Identify which cell holds the provided text, then report its (x, y) central coordinate. 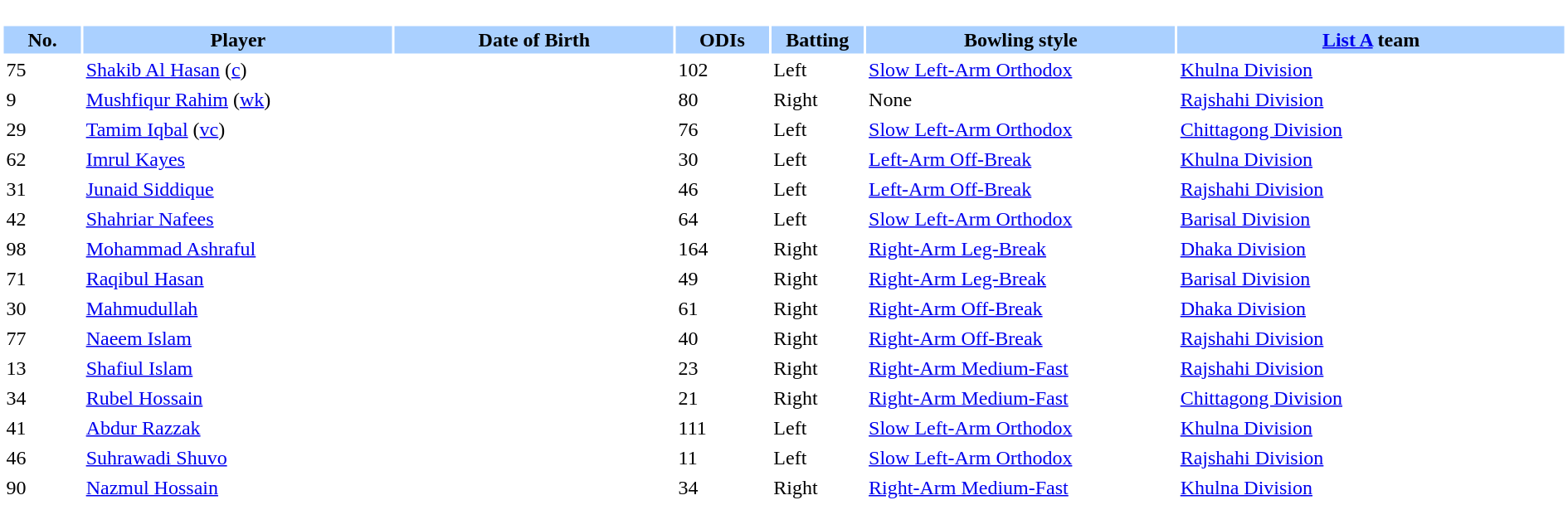
71 (41, 279)
Shakib Al Hasan (c) (239, 70)
80 (723, 100)
Naeem Islam (239, 338)
49 (723, 279)
164 (723, 249)
31 (41, 189)
None (1020, 100)
Bowling style (1020, 40)
13 (41, 368)
Mushfiqur Rahim (wk) (239, 100)
Mohammad Ashraful (239, 249)
Batting (817, 40)
41 (41, 428)
98 (41, 249)
Mahmudullah (239, 308)
29 (41, 129)
77 (41, 338)
Raqibul Hasan (239, 279)
Tamim Iqbal (vc) (239, 129)
Junaid Siddique (239, 189)
Shafiul Islam (239, 368)
Nazmul Hossain (239, 488)
23 (723, 368)
No. (41, 40)
62 (41, 159)
64 (723, 219)
ODIs (723, 40)
76 (723, 129)
90 (41, 488)
111 (723, 428)
9 (41, 100)
21 (723, 398)
42 (41, 219)
11 (723, 458)
Date of Birth (534, 40)
Abdur Razzak (239, 428)
40 (723, 338)
List A team (1371, 40)
Player (239, 40)
Shahriar Nafees (239, 219)
Suhrawadi Shuvo (239, 458)
75 (41, 70)
61 (723, 308)
Rubel Hossain (239, 398)
Imrul Kayes (239, 159)
102 (723, 70)
